Search for the cell housing the specified text and yield its (x, y) center coordinate. 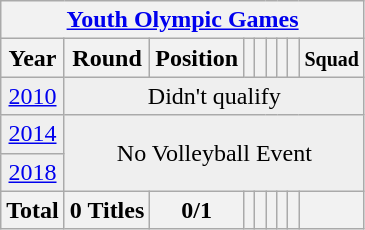
0 Titles (107, 210)
2018 (33, 172)
Squad (332, 58)
2010 (33, 96)
2014 (33, 134)
Round (107, 58)
Youth Olympic Games (183, 20)
Position (197, 58)
Year (33, 58)
No Volleyball Event (214, 153)
Didn't qualify (214, 96)
Total (33, 210)
0/1 (197, 210)
